Detect which cell encompasses the target text, then output its (X, Y) center coordinate. 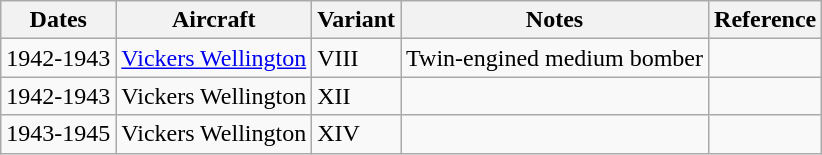
Aircraft (214, 20)
Variant (356, 20)
VIII (356, 58)
Twin-engined medium bomber (555, 58)
Dates (58, 20)
XIV (356, 134)
Notes (555, 20)
1943-1945 (58, 134)
Reference (766, 20)
XII (356, 96)
